Determine the [x, y] coordinate at the center of the cell enclosing the given text.  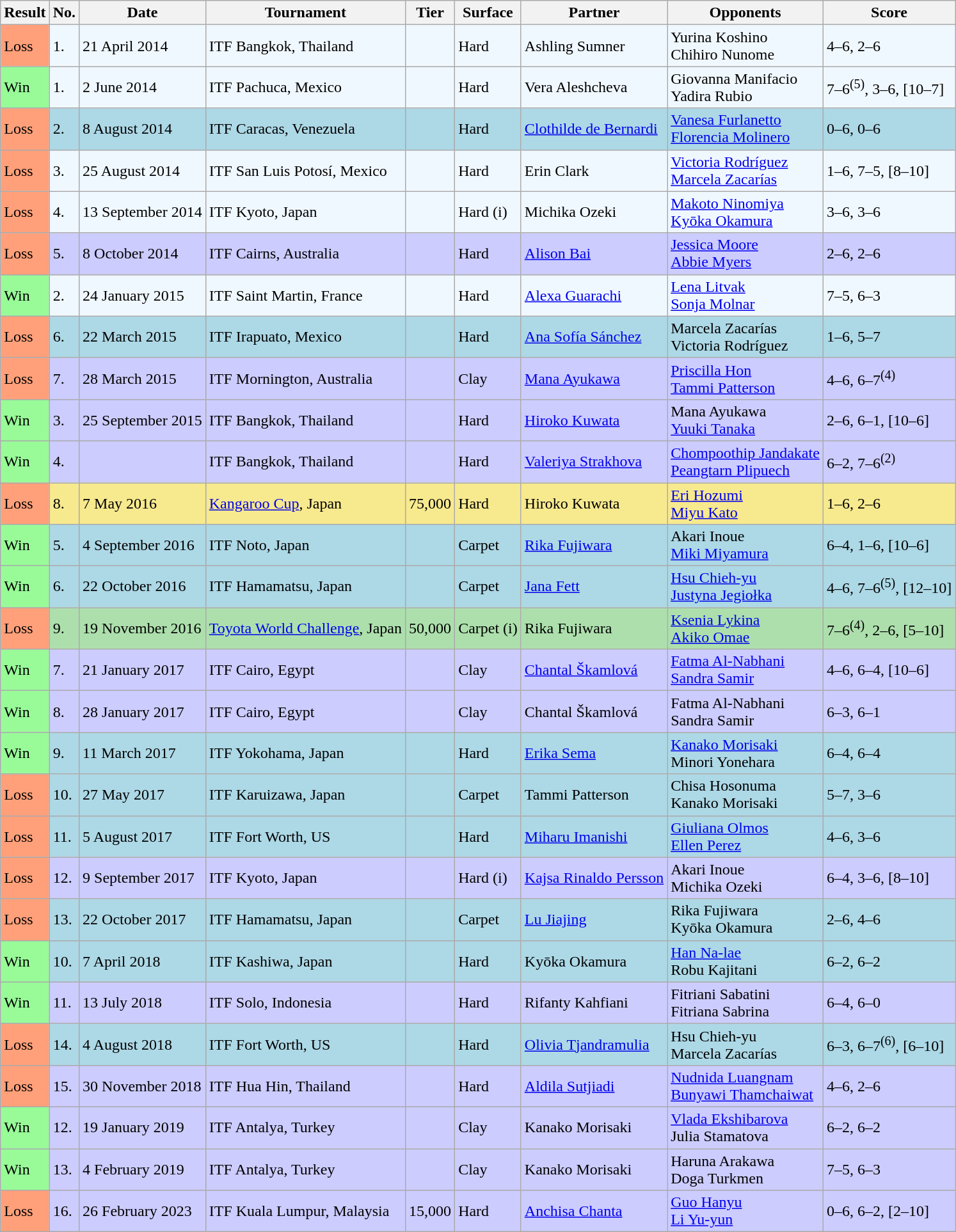
Hsu Chieh-yu Justyna Jegiołka [745, 587]
Yurina Koshino Chihiro Nunome [745, 46]
6–4, 6–4 [889, 754]
ITF Kuala Lumpur, Malaysia [305, 1212]
13 July 2018 [143, 1003]
Alexa Guarachi [594, 296]
Olivia Tjandramulia [594, 1044]
1–6, 7–5, [8–10] [889, 170]
Kajsa Rinaldo Persson [594, 878]
75,000 [430, 503]
Victoria Rodríguez Marcela Zacarías [745, 170]
Marcela Zacarías Victoria Rodríguez [745, 336]
8 August 2014 [143, 129]
Giovanna Manifacio Yadira Rubio [745, 87]
16. [64, 1212]
Vanesa Furlanetto Florencia Molinero [745, 129]
ITF Mornington, Australia [305, 379]
9 September 2017 [143, 878]
Ksenia Lykina Akiko Omae [745, 628]
Michika Ozeki [594, 212]
28 March 2015 [143, 379]
Eri Hozumi Miyu Kato [745, 503]
Date [143, 13]
28 January 2017 [143, 711]
Rika Fujiwara Kyōka Okamura [745, 920]
22 October 2017 [143, 920]
4–6, 7–6(5), [12–10] [889, 587]
Toyota World Challenge, Japan [305, 628]
Vlada Ekshibarova Julia Stamatova [745, 1127]
6–3, 6–1 [889, 711]
ITF San Luis Potosí, Mexico [305, 170]
Opponents [745, 13]
2 June 2014 [143, 87]
Jana Fett [594, 587]
Score [889, 13]
Erika Sema [594, 754]
24 January 2015 [143, 296]
Tammi Patterson [594, 794]
ITF Karuizawa, Japan [305, 794]
21 April 2014 [143, 46]
19 November 2016 [143, 628]
30 November 2018 [143, 1086]
Tier [430, 13]
6–3, 6–7(6), [6–10] [889, 1044]
ITF Cairns, Australia [305, 253]
2–6, 2–6 [889, 253]
Mana Ayukawa Yuuki Tanaka [745, 420]
Haruna Arakawa Doga Turkmen [745, 1169]
50,000 [430, 628]
1–6, 5–7 [889, 336]
22 March 2015 [143, 336]
15,000 [430, 1212]
Makoto Ninomiya Kyōka Okamura [745, 212]
4 August 2018 [143, 1044]
ITF Pachuca, Mexico [305, 87]
Han Na-lae Robu Kajitani [745, 961]
5 August 2017 [143, 837]
Kyōka Okamura [594, 961]
Lu Jiajing [594, 920]
Valeriya Strakhova [594, 462]
5–7, 3–6 [889, 794]
Akari Inoue Miki Miyamura [745, 545]
4–6, 6–4, [10–6] [889, 670]
25 August 2014 [143, 170]
6–4, 1–6, [10–6] [889, 545]
No. [64, 13]
ITF Hua Hin, Thailand [305, 1086]
Carpet (i) [488, 628]
Vera Aleshcheva [594, 87]
15. [64, 1086]
Aldila Sutjiadi [594, 1086]
Clothilde de Bernardi [594, 129]
4 February 2019 [143, 1169]
0–6, 6–2, [2–10] [889, 1212]
25 September 2015 [143, 420]
26 February 2023 [143, 1212]
7–6(4), 2–6, [5–10] [889, 628]
ITF Saint Martin, France [305, 296]
Anchisa Chanta [594, 1212]
Guo Hanyu Li Yu-yun [745, 1212]
Partner [594, 13]
2–6, 6–1, [10–6] [889, 420]
4–6, 6–7(4) [889, 379]
1–6, 2–6 [889, 503]
13 September 2014 [143, 212]
7 May 2016 [143, 503]
Giuliana Olmos Ellen Perez [745, 837]
Chompoothip Jandakate Peangtarn Plipuech [745, 462]
ITF Caracas, Venezuela [305, 129]
2–6, 4–6 [889, 920]
7–6(5), 3–6, [10–7] [889, 87]
Chisa Hosonuma Kanako Morisaki [745, 794]
ITF Irapuato, Mexico [305, 336]
Miharu Imanishi [594, 837]
4 September 2016 [143, 545]
Rifanty Kahfiani [594, 1003]
Result [25, 13]
Kangaroo Cup, Japan [305, 503]
Kanako Morisaki Minori Yonehara [745, 754]
3–6, 3–6 [889, 212]
Ashling Sumner [594, 46]
19 January 2019 [143, 1127]
Hsu Chieh-yu Marcela Zacarías [745, 1044]
ITF Yokohama, Japan [305, 754]
4–6, 3–6 [889, 837]
Akari Inoue Michika Ozeki [745, 878]
0–6, 0–6 [889, 129]
Nudnida Luangnam Bunyawi Thamchaiwat [745, 1086]
Priscilla Hon Tammi Patterson [745, 379]
Jessica Moore Abbie Myers [745, 253]
21 January 2017 [143, 670]
Surface [488, 13]
22 October 2016 [143, 587]
11 March 2017 [143, 754]
14. [64, 1044]
ITF Kashiwa, Japan [305, 961]
Erin Clark [594, 170]
Alison Bai [594, 253]
ITF Solo, Indonesia [305, 1003]
Ana Sofía Sánchez [594, 336]
8 October 2014 [143, 253]
6–4, 6–0 [889, 1003]
7 April 2018 [143, 961]
Fitriani Sabatini Fitriana Sabrina [745, 1003]
Lena Litvak Sonja Molnar [745, 296]
Tournament [305, 13]
6–2, 7–6(2) [889, 462]
6–4, 3–6, [8–10] [889, 878]
ITF Noto, Japan [305, 545]
27 May 2017 [143, 794]
Mana Ayukawa [594, 379]
